Detect which cell encompasses the target text, then output its (x, y) center coordinate. 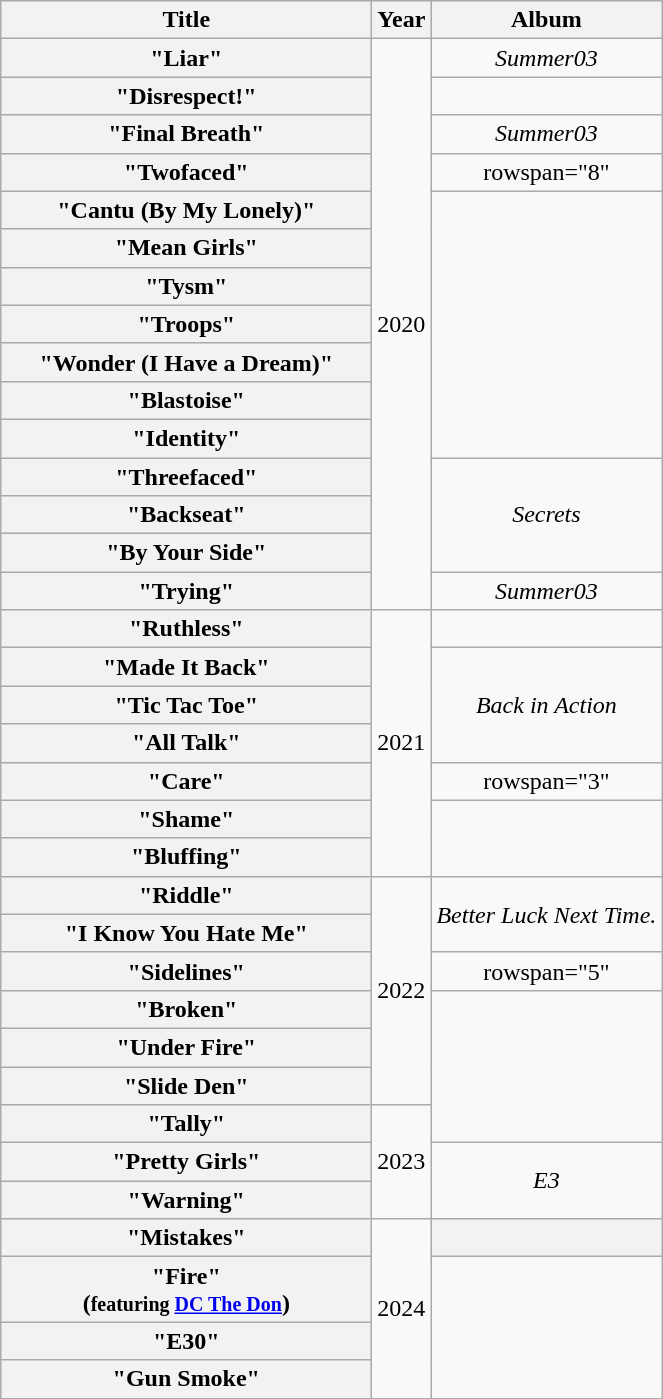
"Shame" (186, 819)
"Care" (186, 781)
"Riddle" (186, 895)
"Threefaced" (186, 477)
"Sidelines" (186, 971)
rowspan="5" (546, 971)
2023 (402, 1162)
"Disrespect!" (186, 96)
"Fire"(featuring DC The Don) (186, 1290)
2020 (402, 324)
"Tally" (186, 1124)
Secrets (546, 515)
"Liar" (186, 58)
"Twofaced" (186, 172)
2022 (402, 990)
2021 (402, 743)
"I Know You Hate Me" (186, 933)
rowspan="8" (546, 172)
"Backseat" (186, 515)
2024 (402, 1308)
rowspan="3" (546, 781)
"Blastoise" (186, 400)
"Cantu (By My Lonely)" (186, 210)
Album (546, 20)
"Identity" (186, 438)
"All Talk" (186, 743)
"By Your Side" (186, 553)
"Mistakes" (186, 1238)
Title (186, 20)
"Mean Girls" (186, 248)
"Made It Back" (186, 667)
Better Luck Next Time. (546, 914)
Year (402, 20)
E3 (546, 1181)
"Broken" (186, 1009)
"Pretty Girls" (186, 1162)
"Warning" (186, 1200)
"Final Breath" (186, 134)
"Tysm" (186, 286)
"Gun Smoke" (186, 1379)
"Wonder (I Have a Dream)" (186, 362)
"Bluffing" (186, 857)
"E30" (186, 1341)
"Tic Tac Toe" (186, 705)
"Trying" (186, 591)
Back in Action (546, 705)
"Slide Den" (186, 1085)
"Under Fire" (186, 1047)
"Troops" (186, 324)
"Ruthless" (186, 629)
